Output the (x, y) coordinate of the center of the cell containing the given text.  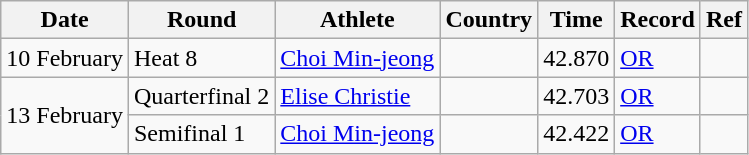
Time (576, 20)
Semifinal 1 (201, 134)
13 February (65, 115)
Country (489, 20)
Record (658, 20)
10 February (65, 58)
Quarterfinal 2 (201, 96)
42.422 (576, 134)
Heat 8 (201, 58)
Ref (724, 20)
Elise Christie (358, 96)
42.870 (576, 58)
Date (65, 20)
Round (201, 20)
Athlete (358, 20)
42.703 (576, 96)
